Pinpoint the cell where the given text exists, returning its [x, y] midpoint coordinate. 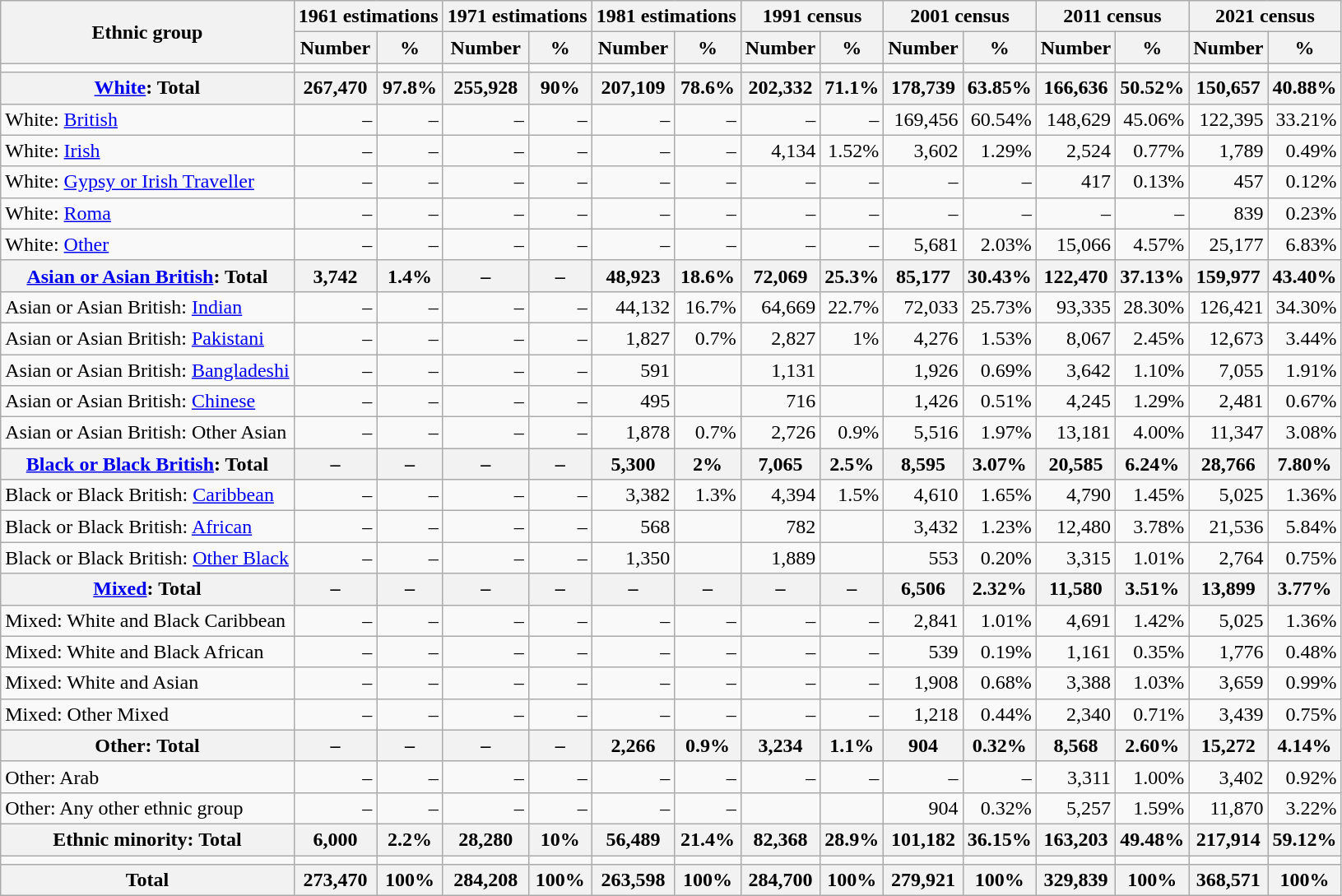
Mixed: Total [147, 589]
3.51% [1152, 589]
43.40% [1305, 276]
3,642 [1075, 369]
6,000 [336, 839]
7,065 [780, 464]
0.51% [999, 402]
4,134 [780, 151]
1,789 [1228, 151]
273,470 [336, 880]
White: Other [147, 244]
4,394 [780, 495]
0.20% [999, 558]
5,516 [923, 433]
59.12% [1305, 839]
368,571 [1228, 880]
178,739 [923, 88]
3,659 [1228, 683]
0.48% [1305, 652]
71.1% [852, 88]
7.80% [1305, 464]
28,280 [485, 839]
0.92% [1305, 777]
Black or Black British: Caribbean [147, 495]
13,181 [1075, 433]
1.10% [1152, 369]
3,311 [1075, 777]
3,388 [1075, 683]
2.60% [1152, 745]
8,595 [923, 464]
1,426 [923, 402]
11,347 [1228, 433]
4,276 [923, 338]
3,382 [634, 495]
93,335 [1075, 307]
1,908 [923, 683]
Mixed: White and Black African [147, 652]
782 [780, 527]
2.32% [999, 589]
417 [1075, 182]
30.43% [999, 276]
2,841 [923, 620]
6.83% [1305, 244]
329,839 [1075, 880]
15,066 [1075, 244]
Asian or Asian British: Chinese [147, 402]
4,790 [1075, 495]
1971 estimations [517, 16]
217,914 [1228, 839]
101,182 [923, 839]
1.97% [999, 433]
33.21% [1305, 119]
4.00% [1152, 433]
169,456 [923, 119]
Ethnic group [147, 32]
166,636 [1075, 88]
2,827 [780, 338]
3,402 [1228, 777]
3,315 [1075, 558]
0.68% [999, 683]
1.00% [1152, 777]
839 [1228, 213]
Mixed: Other Mixed [147, 714]
25.73% [999, 307]
1.91% [1305, 369]
8,568 [1075, 745]
1.45% [1152, 495]
3,234 [780, 745]
Asian or Asian British: Pakistani [147, 338]
4,245 [1075, 402]
3,602 [923, 151]
20,585 [1075, 464]
5,257 [1075, 808]
255,928 [485, 88]
5,681 [923, 244]
2,340 [1075, 714]
45.06% [1152, 119]
3.77% [1305, 589]
2.5% [852, 464]
36.15% [999, 839]
2001 census [959, 16]
72,033 [923, 307]
6,506 [923, 589]
28,766 [1228, 464]
2,266 [634, 745]
4.14% [1305, 745]
White: British [147, 119]
148,629 [1075, 119]
457 [1228, 182]
Asian or Asian British: Total [147, 276]
126,421 [1228, 307]
0.69% [999, 369]
11,870 [1228, 808]
Black or Black British: Total [147, 464]
Other: Total [147, 745]
10% [560, 839]
3.78% [1152, 527]
8,067 [1075, 338]
716 [780, 402]
12,673 [1228, 338]
44,132 [634, 307]
Black or Black British: Other Black [147, 558]
4,691 [1075, 620]
0.49% [1305, 151]
1,161 [1075, 652]
1981 estimations [666, 16]
0.99% [1305, 683]
1.52% [852, 151]
Other: Any other ethnic group [147, 808]
1,776 [1228, 652]
1,218 [923, 714]
60.54% [999, 119]
7,055 [1228, 369]
6.24% [1152, 464]
3,439 [1228, 714]
3.08% [1305, 433]
159,977 [1228, 276]
3.44% [1305, 338]
12,480 [1075, 527]
0.71% [1152, 714]
0.12% [1305, 182]
1,926 [923, 369]
0.19% [999, 652]
1,350 [634, 558]
207,109 [634, 88]
White: Total [147, 88]
56,489 [634, 839]
1.3% [708, 495]
1.42% [1152, 620]
1961 estimations [369, 16]
122,395 [1228, 119]
64,669 [780, 307]
279,921 [923, 880]
11,580 [1075, 589]
1.03% [1152, 683]
0.44% [999, 714]
2% [708, 464]
2.03% [999, 244]
78.6% [708, 88]
90% [560, 88]
0.13% [1152, 182]
1.5% [852, 495]
0.35% [1152, 652]
2021 census [1265, 16]
White: Irish [147, 151]
Mixed: White and Asian [147, 683]
1.1% [852, 745]
49.48% [1152, 839]
163,203 [1075, 839]
0.67% [1305, 402]
21,536 [1228, 527]
2,524 [1075, 151]
Asian or Asian British: Indian [147, 307]
Ethnic minority: Total [147, 839]
2.2% [410, 839]
4.57% [1152, 244]
Asian or Asian British: Other Asian [147, 433]
50.52% [1152, 88]
Mixed: White and Black Caribbean [147, 620]
1.23% [999, 527]
25.3% [852, 276]
13,899 [1228, 589]
37.13% [1152, 276]
263,598 [634, 880]
Black or Black British: African [147, 527]
284,208 [485, 880]
3.22% [1305, 808]
2,764 [1228, 558]
Asian or Asian British: Bangladeshi [147, 369]
539 [923, 652]
2.45% [1152, 338]
5,300 [634, 464]
5.84% [1305, 527]
2011 census [1112, 16]
18.6% [708, 276]
25,177 [1228, 244]
591 [634, 369]
82,368 [780, 839]
1.53% [999, 338]
22.7% [852, 307]
40.88% [1305, 88]
1,131 [780, 369]
97.8% [410, 88]
Other: Arab [147, 777]
1991 census [811, 16]
2,726 [780, 433]
28.9% [852, 839]
28.30% [1152, 307]
Total [147, 880]
15,272 [1228, 745]
1,878 [634, 433]
34.30% [1305, 307]
85,177 [923, 276]
0.23% [1305, 213]
0.77% [1152, 151]
2,481 [1228, 402]
3,432 [923, 527]
1,827 [634, 338]
4,610 [923, 495]
267,470 [336, 88]
21.4% [708, 839]
202,332 [780, 88]
150,657 [1228, 88]
553 [923, 558]
1.59% [1152, 808]
1,889 [780, 558]
284,700 [780, 880]
63.85% [999, 88]
568 [634, 527]
122,470 [1075, 276]
48,923 [634, 276]
16.7% [708, 307]
1.4% [410, 276]
White: Gypsy or Irish Traveller [147, 182]
3.07% [999, 464]
495 [634, 402]
White: Roma [147, 213]
1% [852, 338]
72,069 [780, 276]
3,742 [336, 276]
1.65% [999, 495]
